Output the [x, y] coordinate of the center of the cell containing the given text.  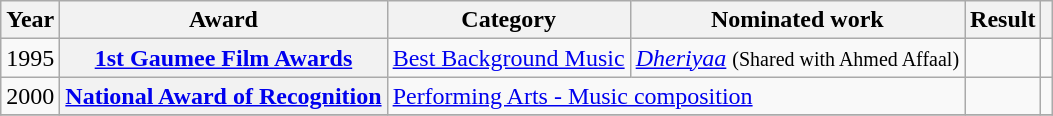
National Award of Recognition [224, 96]
1st Gaumee Film Awards [224, 58]
Dheriyaa (Shared with Ahmed Affaal) [797, 58]
Performing Arts - Music composition [676, 96]
Best Background Music [508, 58]
Category [508, 20]
1995 [30, 58]
Award [224, 20]
Result [1003, 20]
Year [30, 20]
Nominated work [797, 20]
2000 [30, 96]
